Capture the cell that displays the provided text and extract its [x, y] central coordinate. 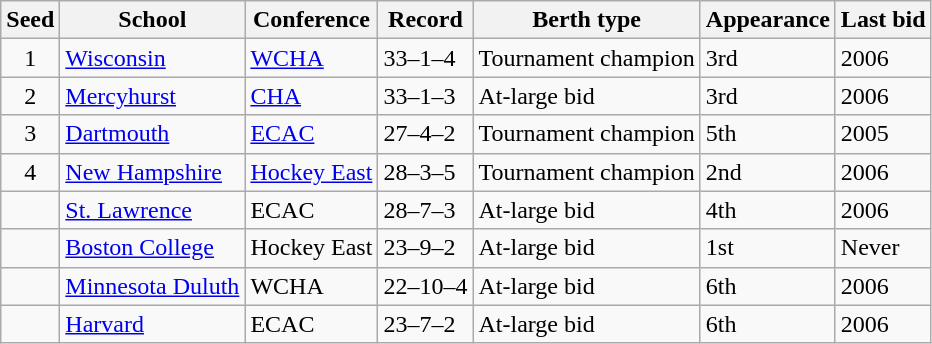
23–9–2 [426, 248]
33–1–4 [426, 58]
27–4–2 [426, 134]
23–7–2 [426, 324]
2005 [883, 134]
1 [30, 58]
Dartmouth [152, 134]
Record [426, 20]
5th [768, 134]
2nd [768, 172]
1st [768, 248]
Wisconsin [152, 58]
New Hampshire [152, 172]
33–1–3 [426, 96]
Seed [30, 20]
Boston College [152, 248]
Mercyhurst [152, 96]
Appearance [768, 20]
St. Lawrence [152, 210]
Berth type [586, 20]
28–3–5 [426, 172]
CHA [312, 96]
4 [30, 172]
Never [883, 248]
Conference [312, 20]
4th [768, 210]
School [152, 20]
Last bid [883, 20]
Minnesota Duluth [152, 286]
Harvard [152, 324]
3 [30, 134]
28–7–3 [426, 210]
2 [30, 96]
22–10–4 [426, 286]
